Output the (x, y) coordinate of the center of the cell containing the given text.  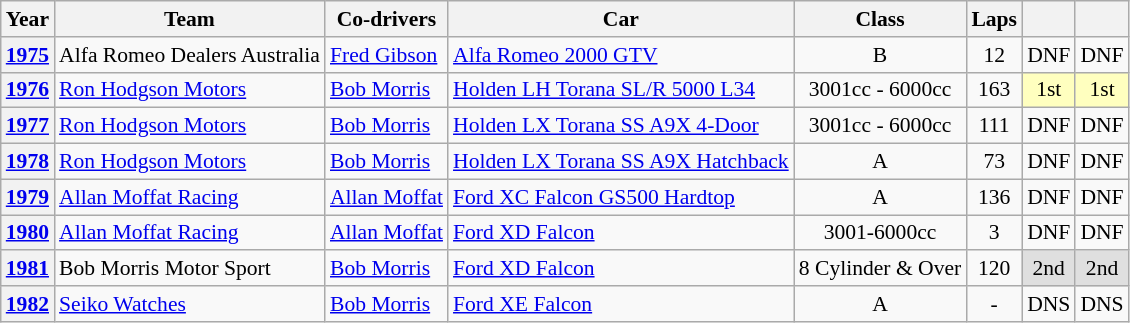
1977 (28, 126)
12 (994, 55)
1975 (28, 55)
- (994, 304)
Co-drivers (386, 19)
1981 (28, 269)
Holden LX Torana SS A9X 4-Door (621, 126)
1982 (28, 304)
73 (994, 162)
B (880, 55)
Team (190, 19)
Alfa Romeo Dealers Australia (190, 55)
Car (621, 19)
Holden LH Torana SL/R 5000 L34 (621, 90)
Ford XE Falcon (621, 304)
1978 (28, 162)
120 (994, 269)
Fred Gibson (386, 55)
Ford XC Falcon GS500 Hardtop (621, 197)
3 (994, 233)
3001-6000cc (880, 233)
1980 (28, 233)
163 (994, 90)
Bob Morris Motor Sport (190, 269)
Laps (994, 19)
Holden LX Torana SS A9X Hatchback (621, 162)
Year (28, 19)
Class (880, 19)
8 Cylinder & Over (880, 269)
111 (994, 126)
136 (994, 197)
1979 (28, 197)
Alfa Romeo 2000 GTV (621, 55)
Seiko Watches (190, 304)
1976 (28, 90)
